For the text-containing cell, return its midpoint in [x, y] coordinate format. 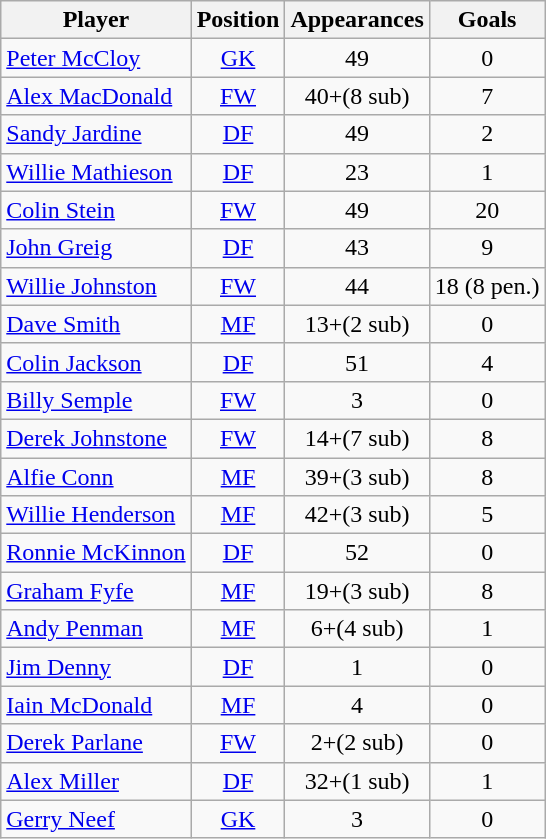
32+(1 sub) [357, 781]
23 [357, 172]
Peter McCloy [96, 58]
Player [96, 20]
Willie Mathieson [96, 172]
44 [357, 286]
Willie Henderson [96, 515]
19+(3 sub) [357, 591]
Alex MacDonald [96, 96]
Iain McDonald [96, 705]
Jim Denny [96, 667]
Ronnie McKinnon [96, 553]
Andy Penman [96, 629]
2 [487, 134]
Billy Semple [96, 400]
42+(3 sub) [357, 515]
Position [238, 20]
John Greig [96, 248]
20 [487, 210]
2+(2 sub) [357, 743]
Colin Jackson [96, 362]
Colin Stein [96, 210]
Derek Johnstone [96, 438]
6+(4 sub) [357, 629]
5 [487, 515]
14+(7 sub) [357, 438]
Graham Fyfe [96, 591]
Sandy Jardine [96, 134]
Dave Smith [96, 324]
40+(8 sub) [357, 96]
9 [487, 248]
Alfie Conn [96, 477]
39+(3 sub) [357, 477]
Derek Parlane [96, 743]
51 [357, 362]
43 [357, 248]
Gerry Neef [96, 819]
52 [357, 553]
13+(2 sub) [357, 324]
Willie Johnston [96, 286]
18 (8 pen.) [487, 286]
Goals [487, 20]
Appearances [357, 20]
Alex Miller [96, 781]
7 [487, 96]
